Output the [X, Y] coordinate of the center of the cell containing the given text.  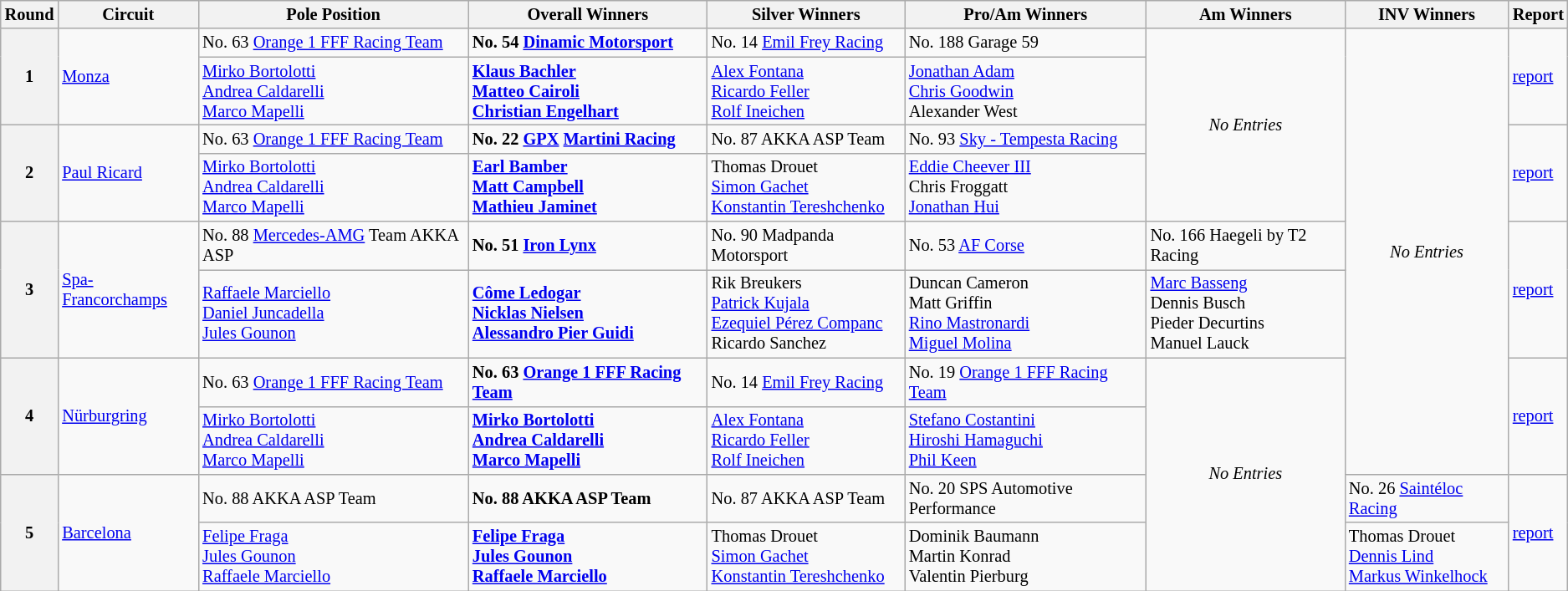
Spa-Francorchamps [128, 289]
No. 88 Mercedes-AMG Team AKKA ASP [333, 246]
3 [30, 289]
Pro/Am Winners [1025, 14]
Dominik Baumann Martin Konrad Valentin Pierburg [1025, 557]
No. 19 Orange 1 FFF Racing Team [1025, 382]
2 [30, 172]
Raffaele Marciello Daniel Juncadella Jules Gounon [333, 313]
No. 54 Dinamic Motorsport [588, 43]
No. 93 Sky - Tempesta Racing [1025, 139]
Marc Basseng Dennis Busch Pieder Decurtins Manuel Lauck [1246, 313]
Circuit [128, 14]
No. 53 AF Corse [1025, 246]
No. 20 SPS Automotive Performance [1025, 498]
4 [30, 416]
No. 188 Garage 59 [1025, 43]
No. 51 Iron Lynx [588, 246]
Overall Winners [588, 14]
Report [1539, 14]
Thomas Drouet Dennis Lind Markus Winkelhock [1427, 557]
Duncan Cameron Matt Griffin Rino Mastronardi Miguel Molina [1025, 313]
Earl Bamber Matt Campbell Mathieu Jaminet [588, 187]
INV Winners [1427, 14]
Monza [128, 77]
Stefano Costantini Hiroshi Hamaguchi Phil Keen [1025, 441]
Klaus Bachler Matteo Cairoli Christian Engelhart [588, 91]
5 [30, 532]
Barcelona [128, 532]
Silver Winners [806, 14]
Rik Breukers Patrick Kujala Ezequiel Pérez Companc Ricardo Sanchez [806, 313]
Nürburgring [128, 416]
1 [30, 77]
Pole Position [333, 14]
No. 26 Saintéloc Racing [1427, 498]
Paul Ricard [128, 172]
Am Winners [1246, 14]
No. 22 GPX Martini Racing [588, 139]
No. 90 Madpanda Motorsport [806, 246]
No. 166 Haegeli by T2 Racing [1246, 246]
Jonathan Adam Chris Goodwin Alexander West [1025, 91]
Côme Ledogar Nicklas Nielsen Alessandro Pier Guidi [588, 313]
Eddie Cheever III Chris Froggatt Jonathan Hui [1025, 187]
Round [30, 14]
